Scan for the cell matching the given text and deliver its (X, Y) coordinate at center. 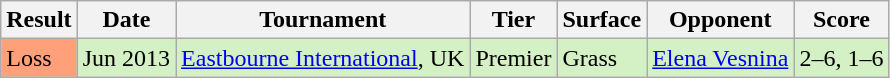
Eastbourne International, UK (323, 58)
Elena Vesnina (720, 58)
Result (39, 20)
Loss (39, 58)
Premier (514, 58)
Tournament (323, 20)
Tier (514, 20)
Score (842, 20)
Jun 2013 (126, 58)
Opponent (720, 20)
Date (126, 20)
Grass (602, 58)
Surface (602, 20)
2–6, 1–6 (842, 58)
